Locate the cell with the specified text and output its [x, y] center coordinate. 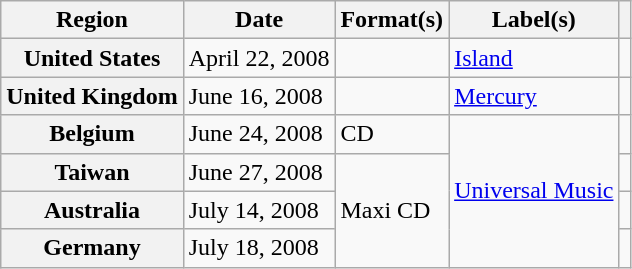
June 27, 2008 [259, 172]
April 22, 2008 [259, 58]
Mercury [534, 96]
CD [392, 134]
June 24, 2008 [259, 134]
July 18, 2008 [259, 248]
Australia [92, 210]
United Kingdom [92, 96]
June 16, 2008 [259, 96]
Date [259, 20]
Belgium [92, 134]
United States [92, 58]
Universal Music [534, 191]
Island [534, 58]
Maxi CD [392, 210]
Label(s) [534, 20]
July 14, 2008 [259, 210]
Format(s) [392, 20]
Germany [92, 248]
Taiwan [92, 172]
Region [92, 20]
